Provide the (X, Y) coordinate of the cell's center where the given text is located.  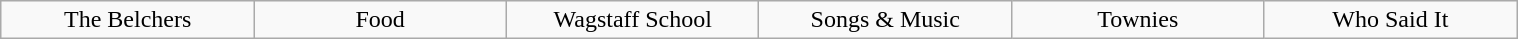
Wagstaff School (632, 20)
Who Said It (1390, 20)
The Belchers (128, 20)
Townies (1138, 20)
Food (380, 20)
Songs & Music (886, 20)
